From the cell containing the given text, extract its center point as [x, y] coordinate. 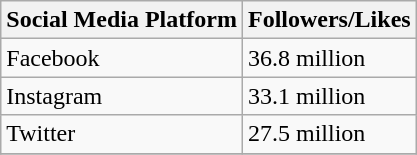
Instagram [122, 96]
36.8 million [329, 58]
Facebook [122, 58]
Followers/Likes [329, 20]
Social Media Platform [122, 20]
Twitter [122, 134]
27.5 million [329, 134]
33.1 million [329, 96]
